Provide the (x, y) coordinate of the cell's center where the given text is located.  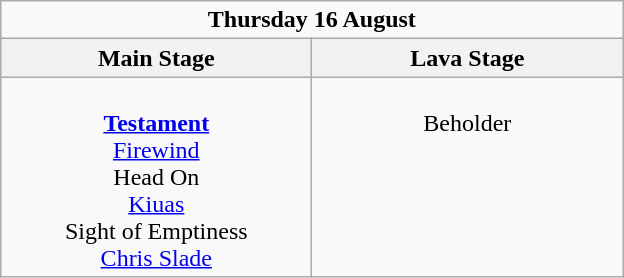
Beholder (468, 177)
Testament Firewind Head On Kiuas Sight of Emptiness Chris Slade (156, 177)
Thursday 16 August (312, 20)
Main Stage (156, 58)
Lava Stage (468, 58)
